Scan for the cell matching the given text and deliver its [x, y] coordinate at center. 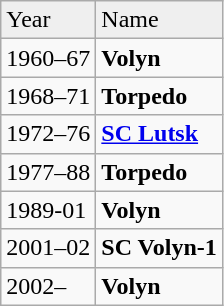
SC Volyn-1 [159, 248]
1972–76 [48, 134]
1968–71 [48, 96]
Year [48, 20]
1960–67 [48, 58]
1977–88 [48, 172]
SC Lutsk [159, 134]
Name [159, 20]
1989-01 [48, 210]
2001–02 [48, 248]
2002– [48, 286]
